Find where the given text appears and provide that cell's center as (x, y) coordinate. 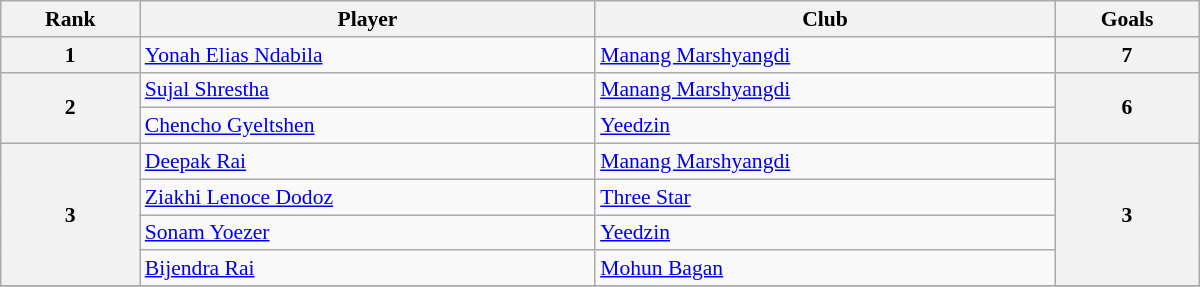
7 (1127, 55)
1 (70, 55)
Chencho Gyeltshen (368, 126)
6 (1127, 108)
Mohun Bagan (825, 269)
Three Star (825, 197)
Club (825, 19)
Yonah Elias Ndabila (368, 55)
Ziakhi Lenoce Dodoz (368, 197)
2 (70, 108)
Goals (1127, 19)
Sonam Yoezer (368, 233)
Bijendra Rai (368, 269)
Player (368, 19)
Rank (70, 19)
Sujal Shrestha (368, 90)
Deepak Rai (368, 162)
